Pinpoint the cell where the given text exists, returning its (x, y) midpoint coordinate. 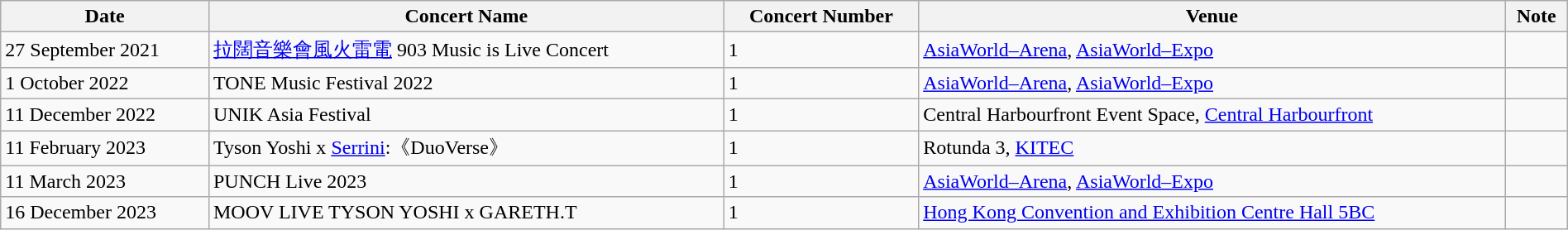
Concert Name (466, 17)
Concert Number (821, 17)
11 March 2023 (105, 181)
11 December 2022 (105, 114)
Rotunda 3, KITEC (1212, 149)
TONE Music Festival 2022 (466, 83)
Venue (1212, 17)
Hong Kong Convention and Exhibition Centre Hall 5BC (1212, 213)
27 September 2021 (105, 50)
16 December 2023 (105, 213)
Tyson Yoshi x Serrini:《DuoVerse》 (466, 149)
Central Harbourfront Event Space, Central Harbourfront (1212, 114)
MOOV LIVE TYSON YOSHI x GARETH.T (466, 213)
拉闊音樂會風火雷電 903 Music is Live Concert (466, 50)
1 October 2022 (105, 83)
Date (105, 17)
11 February 2023 (105, 149)
UNIK Asia Festival (466, 114)
PUNCH Live 2023 (466, 181)
Note (1537, 17)
